Provide the [x, y] coordinate of the cell's center where the given text is located.  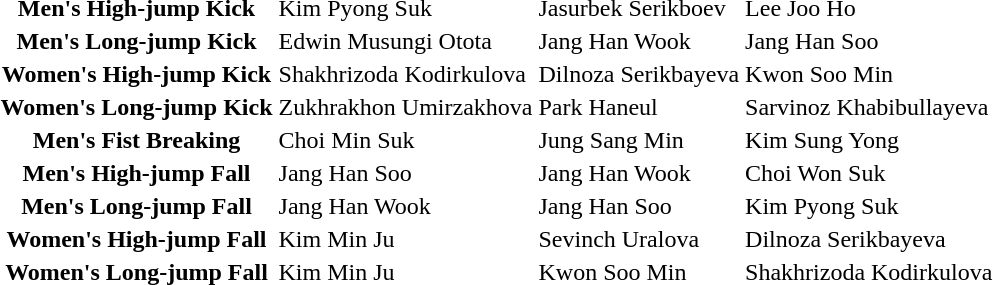
Shakhrizoda Kodirkulova [406, 74]
Sevinch Uralova [639, 239]
Park Haneul [639, 107]
Edwin Musungi Otota [406, 41]
Dilnoza Serikbayeva [639, 74]
Choi Min Suk [406, 140]
Jung Sang Min [639, 140]
Zukhrakhon Umirzakhova [406, 107]
Kim Min Ju [406, 239]
